For the text-containing cell, return its midpoint in (X, Y) coordinate format. 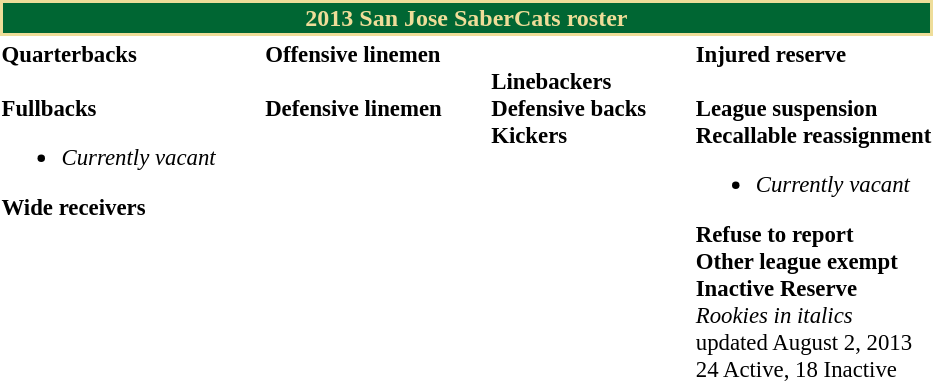
2013 San Jose SaberCats roster (466, 18)
